Determine the (X, Y) coordinate at the center of the cell enclosing the given text.  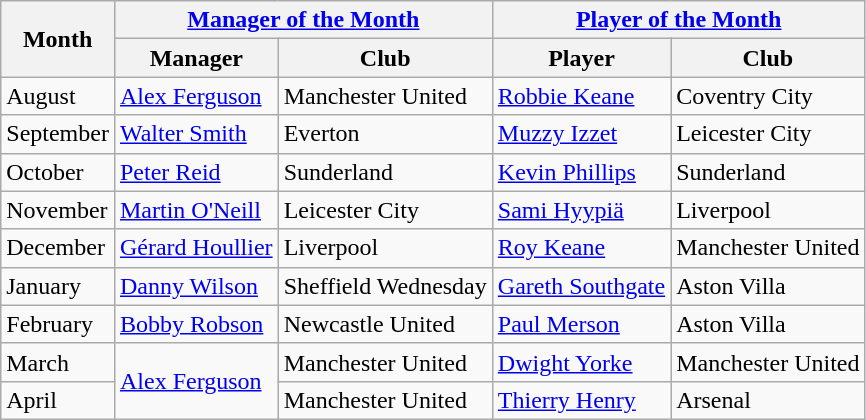
January (58, 286)
October (58, 172)
Peter Reid (196, 172)
Gérard Houllier (196, 248)
August (58, 96)
Arsenal (768, 400)
Player (581, 58)
Month (58, 39)
Roy Keane (581, 248)
Kevin Phillips (581, 172)
Everton (385, 134)
Thierry Henry (581, 400)
Dwight Yorke (581, 362)
Martin O'Neill (196, 210)
Danny Wilson (196, 286)
Robbie Keane (581, 96)
Sami Hyypiä (581, 210)
Manager (196, 58)
Newcastle United (385, 324)
March (58, 362)
Manager of the Month (303, 20)
Player of the Month (678, 20)
Sheffield Wednesday (385, 286)
Bobby Robson (196, 324)
Paul Merson (581, 324)
February (58, 324)
April (58, 400)
Muzzy Izzet (581, 134)
November (58, 210)
December (58, 248)
September (58, 134)
Gareth Southgate (581, 286)
Walter Smith (196, 134)
Coventry City (768, 96)
